Capture the cell that displays the provided text and extract its (X, Y) central coordinate. 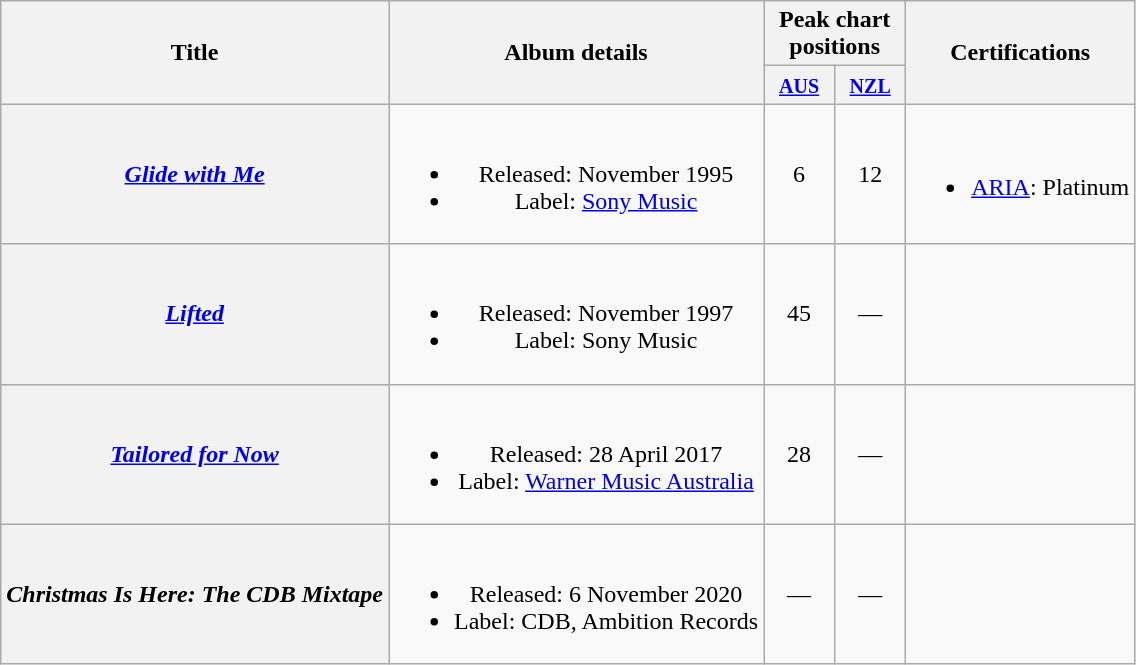
45 (800, 314)
Released: November 1995Label: Sony Music (576, 174)
Title (195, 52)
12 (870, 174)
Released: 6 November 2020Label: CDB, Ambition Records (576, 594)
28 (800, 454)
Released: 28 April 2017Label: Warner Music Australia (576, 454)
Certifications (1020, 52)
NZL (870, 85)
AUS (800, 85)
Glide with Me (195, 174)
Album details (576, 52)
Christmas Is Here: The CDB Mixtape (195, 594)
Lifted (195, 314)
ARIA: Platinum (1020, 174)
Peak chart positions (835, 34)
Released: November 1997Label: Sony Music (576, 314)
Tailored for Now (195, 454)
6 (800, 174)
